From the cell containing the given text, extract its center point as (X, Y) coordinate. 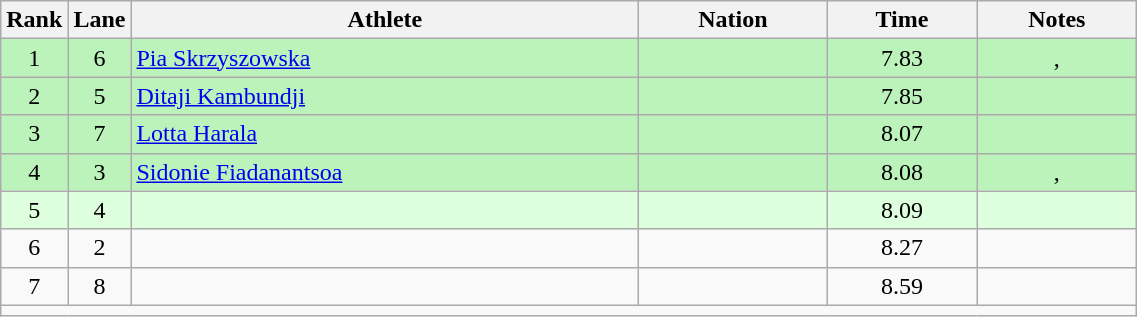
8.09 (902, 210)
Time (902, 20)
Sidonie Fiadanantsoa (385, 172)
Lane (100, 20)
8 (100, 286)
7.85 (902, 96)
7.83 (902, 58)
Notes (1057, 20)
1 (34, 58)
8.08 (902, 172)
Athlete (385, 20)
Nation (733, 20)
Pia Skrzyszowska (385, 58)
8.59 (902, 286)
8.27 (902, 248)
8.07 (902, 134)
Rank (34, 20)
Ditaji Kambundji (385, 96)
Lotta Harala (385, 134)
